Return [X, Y] of the center of cell containing provided text 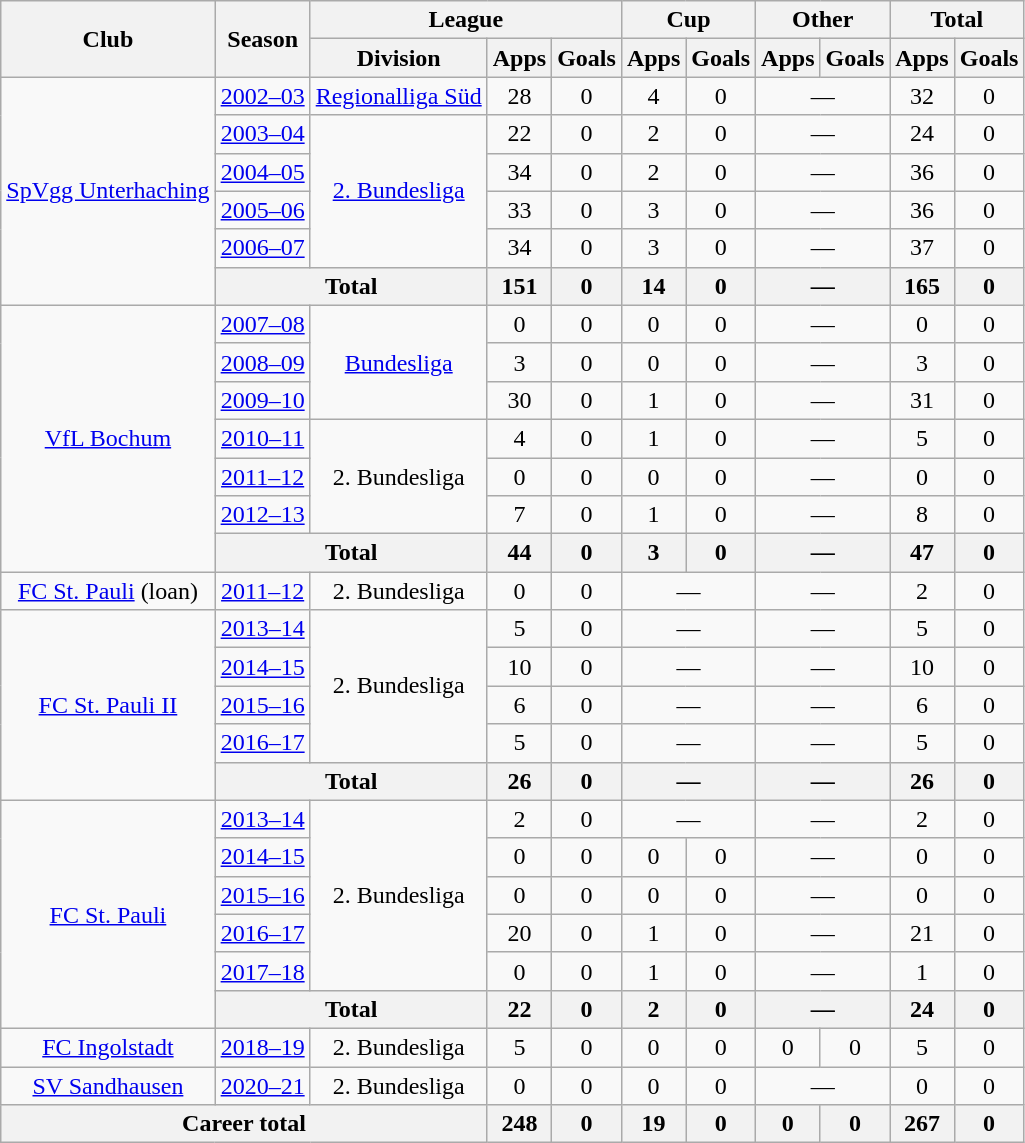
2018–19 [262, 1047]
8 [922, 515]
FC St. Pauli [108, 914]
30 [519, 400]
2012–13 [262, 515]
2007–08 [262, 324]
248 [519, 1124]
267 [922, 1124]
32 [922, 96]
Cup [688, 20]
7 [519, 515]
14 [653, 286]
2020–21 [262, 1085]
2002–03 [262, 96]
20 [519, 933]
Season [262, 39]
Career total [244, 1124]
2003–04 [262, 134]
2004–05 [262, 172]
19 [653, 1124]
Regionalliga Süd [398, 96]
Other [823, 20]
2006–07 [262, 248]
2005–06 [262, 210]
FC Ingolstadt [108, 1047]
28 [519, 96]
151 [519, 286]
SV Sandhausen [108, 1085]
SpVgg Unterhaching [108, 191]
Bundesliga [398, 362]
FC St. Pauli II [108, 705]
Division [398, 58]
21 [922, 933]
Club [108, 39]
33 [519, 210]
2009–10 [262, 400]
44 [519, 553]
VfL Bochum [108, 438]
2008–09 [262, 362]
League [466, 20]
2010–11 [262, 438]
37 [922, 248]
165 [922, 286]
2017–18 [262, 971]
FC St. Pauli (loan) [108, 591]
31 [922, 400]
47 [922, 553]
